Capture the cell that displays the provided text and extract its [X, Y] central coordinate. 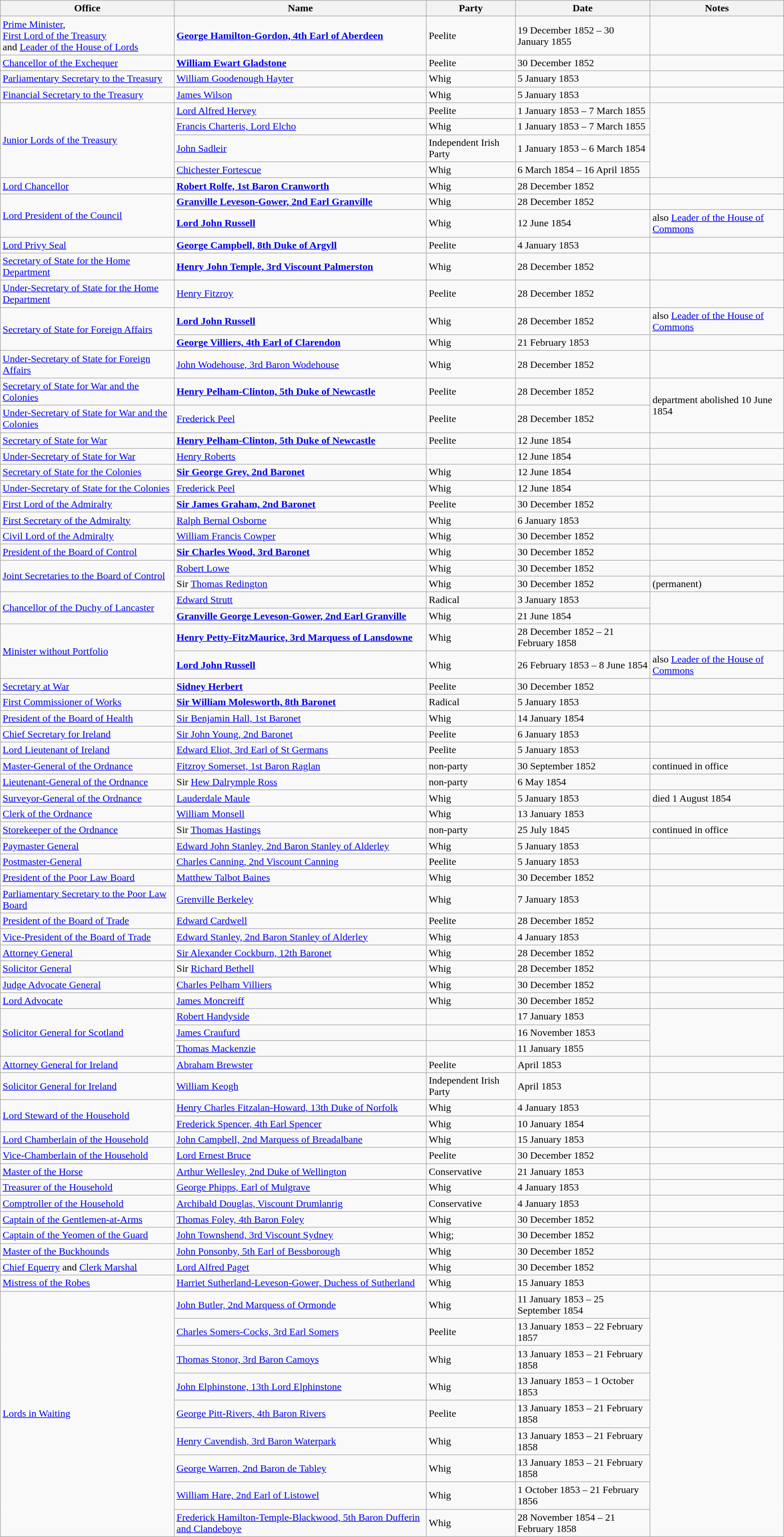
Master-General of the Ordnance [87, 766]
Lord Privy Seal [87, 245]
Henry Cavendish, 3rd Baron Waterpark [300, 1441]
George Villiers, 4th Earl of Clarendon [300, 343]
William Ewart Gladstone [300, 63]
(permanent) [717, 584]
Granville George Leveson-Gower, 2nd Earl Granville [300, 616]
Harriet Sutherland-Leveson-Gower, Duchess of Sutherland [300, 1283]
Abraham Brewster [300, 1064]
James Moncreiff [300, 1001]
Chancellor of the Exchequer [87, 63]
Sir William Molesworth, 8th Baronet [300, 702]
Junior Lords of the Treasury [87, 140]
Chief Secretary for Ireland [87, 734]
13 January 1853 [583, 814]
6 May 1854 [583, 782]
James Wilson [300, 95]
Frederick Hamilton-Temple-Blackwood, 5th Baron Dufferin and Clandeboye [300, 1523]
Attorney General [87, 953]
Frederick Spencer, 4th Earl Spencer [300, 1123]
Henry Fitzroy [300, 294]
Sir Alexander Cockburn, 12th Baronet [300, 953]
John Wodehouse, 3rd Baron Wodehouse [300, 365]
Sir John Young, 2nd Baronet [300, 734]
Secretary of State for War [87, 440]
Lord Chancellor [87, 186]
Under-Secretary of State for Foreign Affairs [87, 365]
Treasurer of the Household [87, 1188]
Thomas Mackenzie [300, 1048]
Prime Minister, First Lord of the Treasury and Leader of the House of Lords [87, 36]
11 January 1855 [583, 1048]
William Hare, 2nd Earl of Listowel [300, 1496]
Chichester Fortescue [300, 170]
Ralph Bernal Osborne [300, 520]
Parliamentary Secretary to the Poor Law Board [87, 899]
James Craufurd [300, 1032]
Surveyor-General of the Ordnance [87, 798]
Thomas Foley, 4th Baron Foley [300, 1219]
John Townshend, 3rd Viscount Sydney [300, 1235]
Under-Secretary of State for the Colonies [87, 488]
Charles Canning, 2nd Viscount Canning [300, 862]
Solicitor General [87, 969]
Party [471, 8]
Robert Rolfe, 1st Baron Cranworth [300, 186]
Sir Benjamin Hall, 1st Baronet [300, 718]
1 January 1853 – 6 March 1854 [583, 148]
13 January 1853 – 1 October 1853 [583, 1386]
President of the Board of Control [87, 552]
William Goodenough Hayter [300, 79]
Matthew Talbot Baines [300, 878]
Lord Lieutenant of Ireland [87, 750]
William Francis Cowper [300, 536]
Henry Petty-FitzMaurice, 3rd Marquess of Lansdowne [300, 638]
Name [300, 8]
Vice-President of the Board of Trade [87, 937]
Storekeeper of the Ordnance [87, 830]
21 January 1853 [583, 1172]
14 January 1854 [583, 718]
Grenville Berkeley [300, 899]
Captain of the Gentlemen-at-Arms [87, 1219]
department abolished 10 June 1854 [717, 405]
Postmaster-General [87, 862]
Clerk of the Ordnance [87, 814]
6 March 1854 – 16 April 1855 [583, 170]
Edward Strutt [300, 600]
First Lord of the Admiralty [87, 504]
Solicitor General for Scotland [87, 1032]
Thomas Stonor, 3rd Baron Camoys [300, 1359]
Lord President of the Council [87, 215]
Sir Hew Dalrymple Ross [300, 782]
George Warren, 2nd Baron de Tabley [300, 1468]
Chancellor of the Duchy of Lancaster [87, 608]
First Secretary of the Admiralty [87, 520]
Whig; [471, 1235]
John Sadleir [300, 148]
Lord Ernest Bruce [300, 1156]
Lord Steward of the Household [87, 1115]
First Commissioner of Works [87, 702]
Secretary of State for the Home Department [87, 267]
Edward Eliot, 3rd Earl of St Germans [300, 750]
President of the Poor Law Board [87, 878]
President of the Board of Trade [87, 921]
Sir Thomas Redington [300, 584]
died 1 August 1854 [717, 798]
Master of the Horse [87, 1172]
25 July 1845 [583, 830]
Chief Equerry and Clerk Marshal [87, 1267]
Secretary at War [87, 686]
Attorney General for Ireland [87, 1064]
William Keogh [300, 1086]
Lords in Waiting [87, 1414]
17 January 1853 [583, 1017]
13 January 1853 – 22 February 1857 [583, 1332]
Henry Charles Fitzalan-Howard, 13th Duke of Norfolk [300, 1107]
Robert Lowe [300, 568]
7 January 1853 [583, 899]
Arthur Wellesley, 2nd Duke of Wellington [300, 1172]
Under-Secretary of State for the Home Department [87, 294]
George Campbell, 8th Duke of Argyll [300, 245]
28 December 1852 – 21 February 1858 [583, 638]
11 January 1853 – 25 September 1854 [583, 1305]
Robert Handyside [300, 1017]
Under-Secretary of State for War [87, 456]
Financial Secretary to the Treasury [87, 95]
Captain of the Yeomen of the Guard [87, 1235]
Sir James Graham, 2nd Baronet [300, 504]
28 November 1854 – 21 February 1858 [583, 1523]
William Monsell [300, 814]
Edward Stanley, 2nd Baron Stanley of Alderley [300, 937]
Sir Thomas Hastings [300, 830]
Edward Cardwell [300, 921]
10 January 1854 [583, 1123]
19 December 1852 – 30 January 1855 [583, 36]
16 November 1853 [583, 1032]
George Phipps, Earl of Mulgrave [300, 1188]
Under-Secretary of State for War and the Colonies [87, 419]
Edward John Stanley, 2nd Baron Stanley of Alderley [300, 846]
President of the Board of Health [87, 718]
Lieutenant-General of the Ordnance [87, 782]
Sir George Grey, 2nd Baronet [300, 472]
Comptroller of the Household [87, 1203]
Fitzroy Somerset, 1st Baron Raglan [300, 766]
1 October 1853 – 21 February 1856 [583, 1496]
Charles Somers-Cocks, 3rd Earl Somers [300, 1332]
Notes [717, 8]
Vice-Chamberlain of the Household [87, 1156]
Mistress of the Robes [87, 1283]
John Elphinstone, 13th Lord Elphinstone [300, 1386]
Secretary of State for War and the Colonies [87, 391]
Office [87, 8]
Civil Lord of the Admiralty [87, 536]
Lord Chamberlain of the Household [87, 1140]
Henry Roberts [300, 456]
30 September 1852 [583, 766]
Master of the Buckhounds [87, 1251]
Judge Advocate General [87, 985]
26 February 1853 – 8 June 1854 [583, 665]
Lord Advocate [87, 1001]
Sidney Herbert [300, 686]
Francis Charteris, Lord Elcho [300, 127]
Sir Charles Wood, 3rd Baronet [300, 552]
Parliamentary Secretary to the Treasury [87, 79]
Solicitor General for Ireland [87, 1086]
Joint Secretaries to the Board of Control [87, 576]
Charles Pelham Villiers [300, 985]
Archibald Douglas, Viscount Drumlanrig [300, 1203]
Date [583, 8]
Secretary of State for Foreign Affairs [87, 329]
John Butler, 2nd Marquess of Ormonde [300, 1305]
3 January 1853 [583, 600]
John Campbell, 2nd Marquess of Breadalbane [300, 1140]
Secretary of State for the Colonies [87, 472]
George Hamilton-Gordon, 4th Earl of Aberdeen [300, 36]
Lord Alfred Hervey [300, 111]
Paymaster General [87, 846]
Granville Leveson-Gower, 2nd Earl Granville [300, 202]
Henry John Temple, 3rd Viscount Palmerston [300, 267]
Lauderdale Maule [300, 798]
Sir Richard Bethell [300, 969]
George Pitt-Rivers, 4th Baron Rivers [300, 1414]
Lord Alfred Paget [300, 1267]
21 June 1854 [583, 616]
Minister without Portfolio [87, 651]
21 February 1853 [583, 343]
John Ponsonby, 5th Earl of Bessborough [300, 1251]
